Locate the cell with the specified text and output its (x, y) center coordinate. 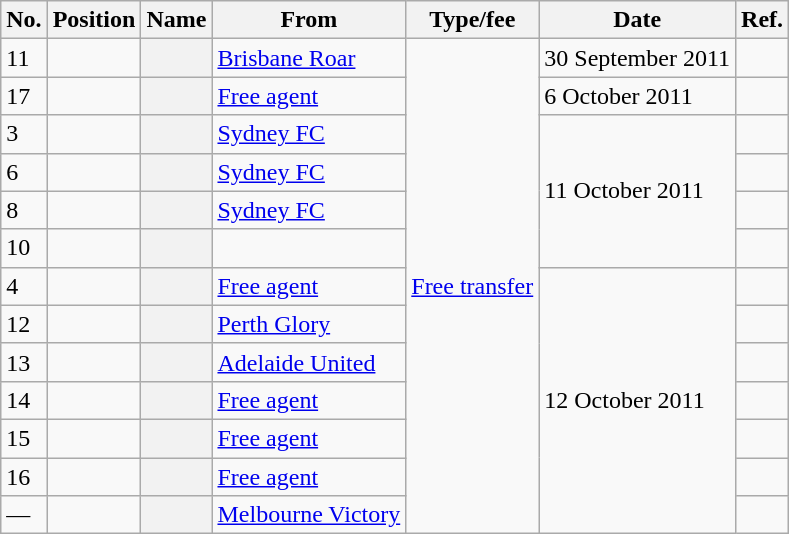
Free transfer (472, 286)
Type/fee (472, 20)
Date (638, 20)
3 (24, 134)
No. (24, 20)
From (309, 20)
30 September 2011 (638, 58)
Ref. (762, 20)
Perth Glory (309, 324)
12 October 2011 (638, 400)
Melbourne Victory (309, 515)
16 (24, 477)
14 (24, 400)
13 (24, 362)
6 (24, 172)
10 (24, 248)
11 October 2011 (638, 191)
Adelaide United (309, 362)
Position (94, 20)
12 (24, 324)
— (24, 515)
Name (176, 20)
6 October 2011 (638, 96)
15 (24, 438)
8 (24, 210)
17 (24, 96)
11 (24, 58)
Brisbane Roar (309, 58)
4 (24, 286)
